Determine the [x, y] coordinate at the center of the cell enclosing the given text.  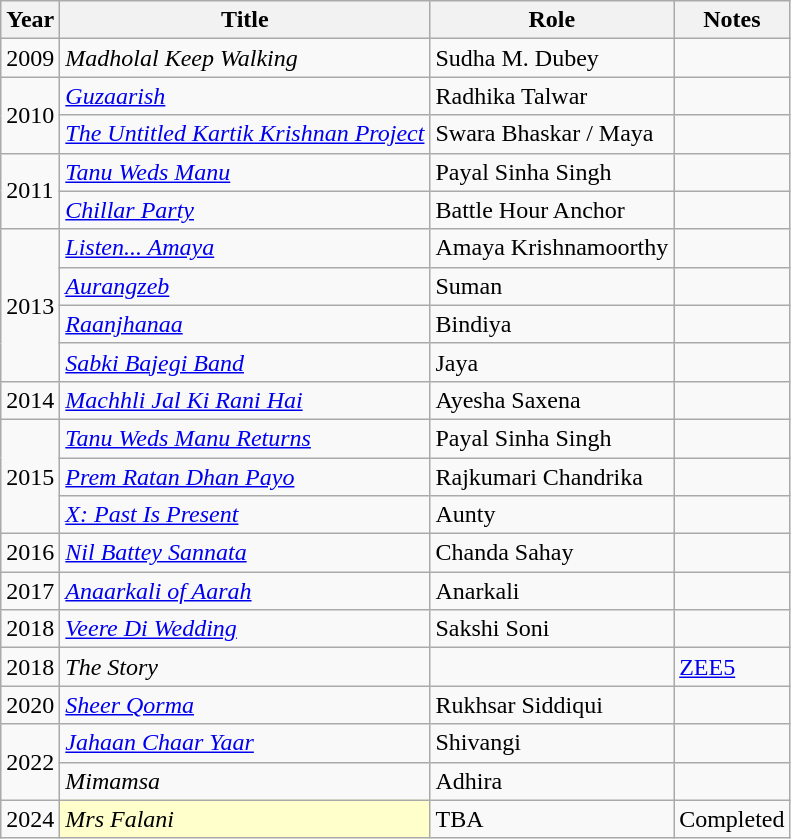
Anaarkali of Aarah [245, 591]
Sheer Qorma [245, 705]
Tanu Weds Manu [245, 172]
X: Past Is Present [245, 515]
Jahaan Chaar Yaar [245, 743]
Guzaarish [245, 96]
Prem Ratan Dhan Payo [245, 477]
2009 [30, 58]
Rajkumari Chandrika [552, 477]
Sakshi Soni [552, 629]
Chanda Sahay [552, 553]
Radhika Talwar [552, 96]
Veere Di Wedding [245, 629]
2014 [30, 400]
Year [30, 20]
Shivangi [552, 743]
Madholal Keep Walking [245, 58]
Chillar Party [245, 210]
Aunty [552, 515]
Battle Hour Anchor [552, 210]
Tanu Weds Manu Returns [245, 438]
The Untitled Kartik Krishnan Project [245, 134]
2016 [30, 553]
Raanjhanaa [245, 324]
Sudha M. Dubey [552, 58]
Bindiya [552, 324]
Aurangzeb [245, 286]
Mrs Falani [245, 819]
2020 [30, 705]
Adhira [552, 781]
2022 [30, 762]
Swara Bhaskar / Maya [552, 134]
The Story [245, 667]
ZEE5 [732, 667]
Anarkali [552, 591]
2017 [30, 591]
Listen... Amaya [245, 248]
Ayesha Saxena [552, 400]
2024 [30, 819]
Title [245, 20]
Notes [732, 20]
Machhli Jal Ki Rani Hai [245, 400]
Sabki Bajegi Band [245, 362]
Completed [732, 819]
Suman [552, 286]
Rukhsar Siddiqui [552, 705]
Nil Battey Sannata [245, 553]
2010 [30, 115]
Amaya Krishnamoorthy [552, 248]
Mimamsa [245, 781]
Jaya [552, 362]
2013 [30, 305]
Role [552, 20]
2011 [30, 191]
2015 [30, 476]
TBA [552, 819]
